Capture the cell that displays the provided text and extract its [x, y] central coordinate. 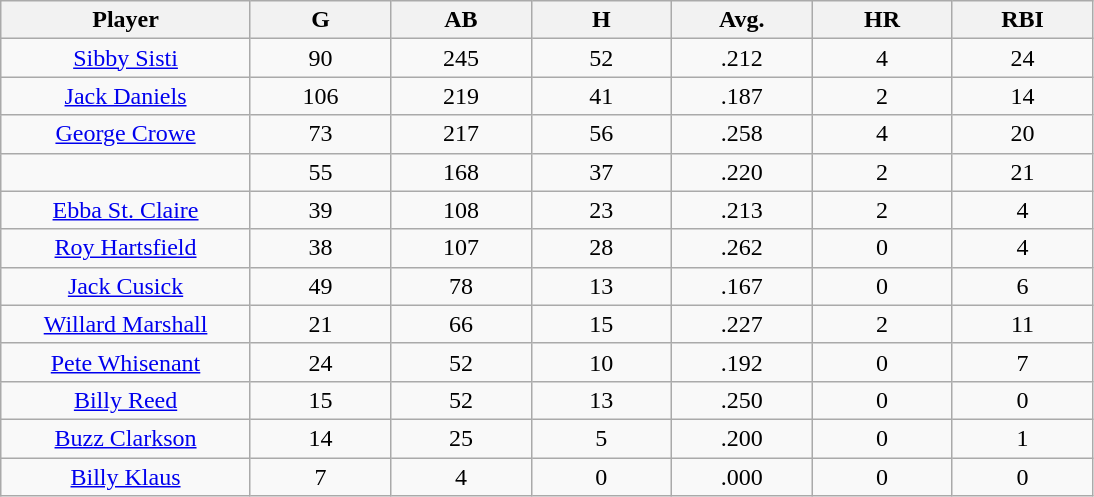
41 [601, 96]
.212 [742, 58]
HR [882, 20]
Jack Daniels [126, 96]
25 [461, 438]
Avg. [742, 20]
.167 [742, 286]
AB [461, 20]
.200 [742, 438]
108 [461, 210]
219 [461, 96]
73 [320, 134]
.000 [742, 477]
39 [320, 210]
Roy Hartsfield [126, 248]
.187 [742, 96]
38 [320, 248]
78 [461, 286]
Willard Marshall [126, 324]
245 [461, 58]
Pete Whisenant [126, 362]
Buzz Clarkson [126, 438]
217 [461, 134]
55 [320, 172]
.262 [742, 248]
George Crowe [126, 134]
90 [320, 58]
10 [601, 362]
H [601, 20]
.250 [742, 400]
28 [601, 248]
37 [601, 172]
Jack Cusick [126, 286]
6 [1022, 286]
.213 [742, 210]
11 [1022, 324]
107 [461, 248]
23 [601, 210]
66 [461, 324]
20 [1022, 134]
168 [461, 172]
.227 [742, 324]
Billy Reed [126, 400]
56 [601, 134]
Sibby Sisti [126, 58]
5 [601, 438]
.220 [742, 172]
Player [126, 20]
.258 [742, 134]
G [320, 20]
Ebba St. Claire [126, 210]
RBI [1022, 20]
.192 [742, 362]
Billy Klaus [126, 477]
49 [320, 286]
1 [1022, 438]
106 [320, 96]
